Extract the [X, Y] coordinate from the center of the cell holding the provided text.  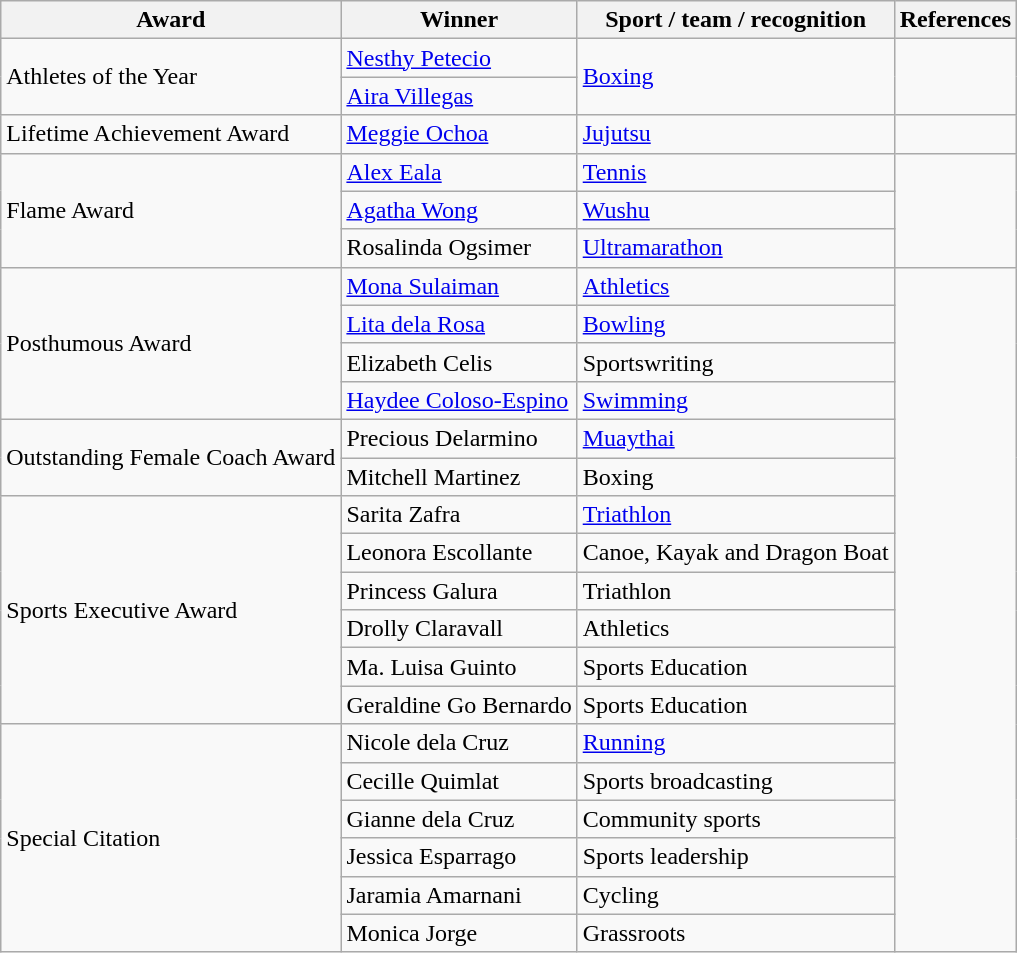
Cycling [736, 895]
Ma. Luisa Guinto [459, 667]
Grassroots [736, 933]
Athletes of the Year [171, 77]
Flame Award [171, 210]
Monica Jorge [459, 933]
Sports leadership [736, 857]
Gianne dela Cruz [459, 819]
Rosalinda Ogsimer [459, 248]
References [956, 20]
Community sports [736, 819]
Meggie Ochoa [459, 134]
Geraldine Go Bernardo [459, 705]
Muaythai [736, 438]
Precious Delarmino [459, 438]
Jessica Esparrago [459, 857]
Wushu [736, 210]
Mona Sulaiman [459, 286]
Aira Villegas [459, 96]
Sportswriting [736, 362]
Running [736, 743]
Lifetime Achievement Award [171, 134]
Sports broadcasting [736, 781]
Jujutsu [736, 134]
Sports Executive Award [171, 610]
Sarita Zafra [459, 515]
Tennis [736, 172]
Special Citation [171, 838]
Leonora Escollante [459, 553]
Agatha Wong [459, 210]
Nicole dela Cruz [459, 743]
Drolly Claravall [459, 629]
Ultramarathon [736, 248]
Princess Galura [459, 591]
Canoe, Kayak and Dragon Boat [736, 553]
Mitchell Martinez [459, 477]
Outstanding Female Coach Award [171, 457]
Lita dela Rosa [459, 324]
Jaramia Amarnani [459, 895]
Nesthy Petecio [459, 58]
Award [171, 20]
Posthumous Award [171, 343]
Sport / team / recognition [736, 20]
Alex Eala [459, 172]
Winner [459, 20]
Swimming [736, 400]
Elizabeth Celis [459, 362]
Cecille Quimlat [459, 781]
Bowling [736, 324]
Haydee Coloso-Espino [459, 400]
